Pinpoint the cell where the given text exists, returning its (X, Y) midpoint coordinate. 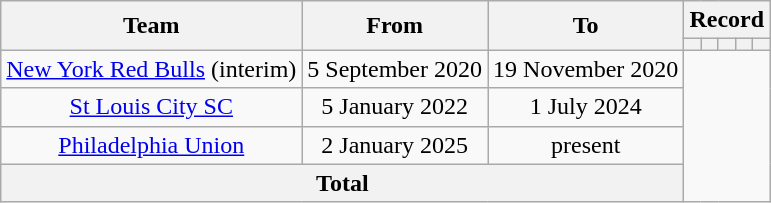
19 November 2020 (586, 69)
Record (727, 20)
St Louis City SC (152, 107)
1 July 2024 (586, 107)
From (395, 26)
Team (152, 26)
present (586, 145)
To (586, 26)
Total (342, 183)
5 September 2020 (395, 69)
2 January 2025 (395, 145)
New York Red Bulls (interim) (152, 69)
Philadelphia Union (152, 145)
5 January 2022 (395, 107)
